Detect which cell encompasses the target text, then output its [x, y] center coordinate. 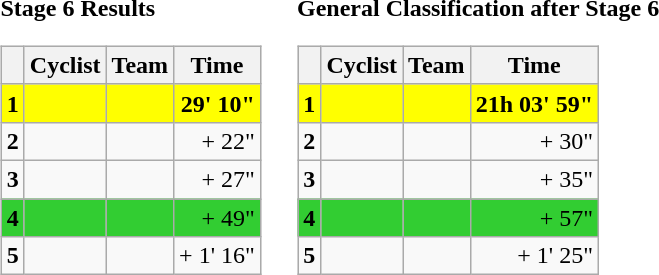
+ 35" [534, 179]
+ 22" [218, 141]
+ 30" [534, 141]
29' 10" [218, 103]
+ 57" [534, 217]
21h 03' 59" [534, 103]
+ 49" [218, 217]
+ 1' 25" [534, 256]
+ 27" [218, 179]
+ 1' 16" [218, 256]
